Capture the cell that displays the provided text and extract its [X, Y] central coordinate. 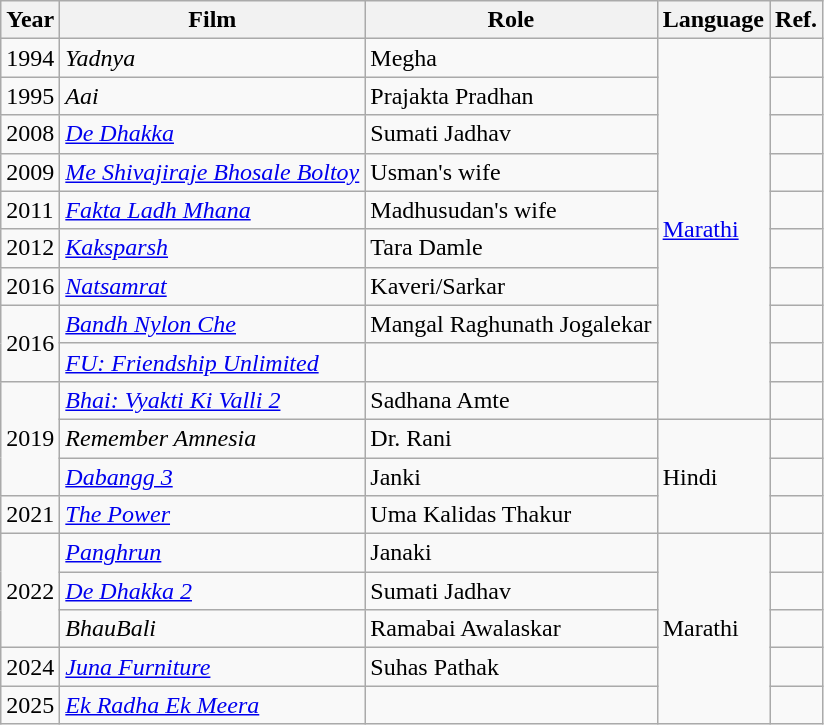
FU: Friendship Unlimited [212, 362]
Ramabai Awalaskar [511, 629]
Me Shivajiraje Bhosale Boltoy [212, 172]
2011 [30, 210]
Hindi [713, 476]
De Dhakka [212, 134]
2021 [30, 515]
2008 [30, 134]
1995 [30, 96]
Tara Damle [511, 248]
Juna Furniture [212, 667]
BhauBali [212, 629]
2024 [30, 667]
Sadhana Amte [511, 400]
Panghrun [212, 553]
Language [713, 20]
Mangal Raghunath Jogalekar [511, 324]
Dabangg 3 [212, 477]
Janaki [511, 553]
De Dhakka 2 [212, 591]
Bhai: Vyakti Ki Valli 2 [212, 400]
Megha [511, 58]
2022 [30, 591]
Year [30, 20]
Film [212, 20]
Bandh Nylon Che [212, 324]
2019 [30, 438]
The Power [212, 515]
Role [511, 20]
2009 [30, 172]
Aai [212, 96]
Natsamrat [212, 286]
Uma Kalidas Thakur [511, 515]
Yadnya [212, 58]
Usman's wife [511, 172]
Ek Radha Ek Meera [212, 705]
Kaksparsh [212, 248]
Ref. [796, 20]
Madhusudan's wife [511, 210]
Fakta Ladh Mhana [212, 210]
Kaveri/Sarkar [511, 286]
1994 [30, 58]
Prajakta Pradhan [511, 96]
Remember Amnesia [212, 438]
Dr. Rani [511, 438]
Suhas Pathak [511, 667]
Janki [511, 477]
2012 [30, 248]
2025 [30, 705]
